Capture the cell that displays the provided text and extract its (x, y) central coordinate. 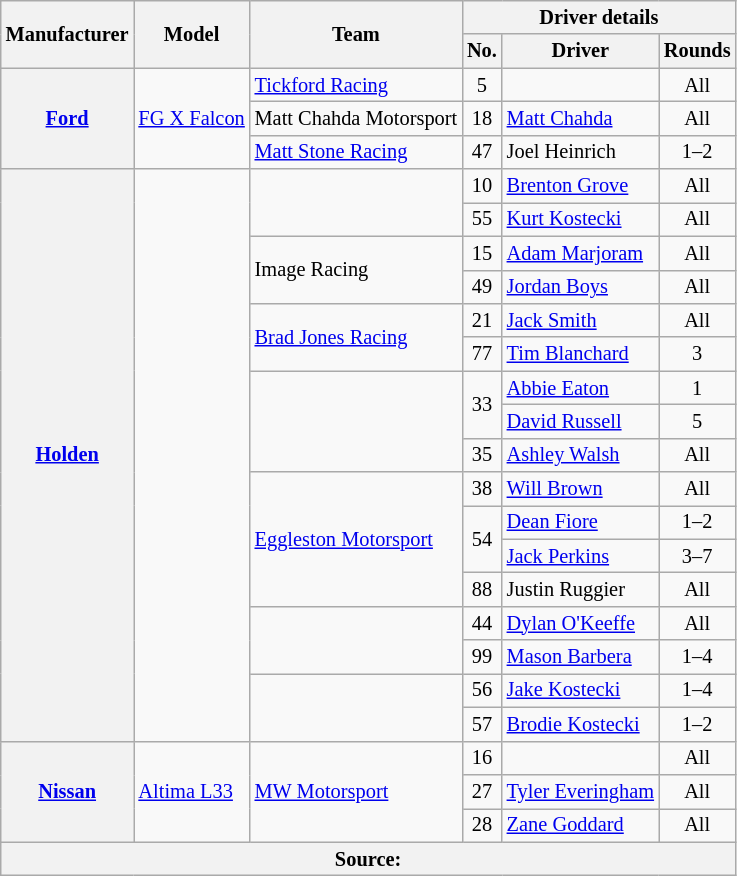
57 (482, 724)
Matt Stone Racing (356, 152)
Kurt Kostecki (580, 219)
Source: (368, 859)
Dylan O'Keeffe (580, 623)
Will Brown (580, 489)
88 (482, 589)
Matt Chahda (580, 118)
Manufacturer (68, 34)
Tyler Everingham (580, 791)
No. (482, 51)
Tim Blanchard (580, 354)
21 (482, 320)
Jake Kostecki (580, 690)
49 (482, 287)
Jordan Boys (580, 287)
Ford (68, 118)
18 (482, 118)
Joel Heinrich (580, 152)
77 (482, 354)
99 (482, 657)
Rounds (698, 51)
15 (482, 253)
MW Motorsport (356, 792)
Mason Barbera (580, 657)
54 (482, 538)
3–7 (698, 556)
Ashley Walsh (580, 455)
47 (482, 152)
Brodie Kostecki (580, 724)
1 (698, 388)
35 (482, 455)
56 (482, 690)
Dean Fiore (580, 522)
Brad Jones Racing (356, 336)
Model (192, 34)
Image Racing (356, 270)
Adam Marjoram (580, 253)
33 (482, 404)
55 (482, 219)
Eggleston Motorsport (356, 540)
Brenton Grove (580, 186)
Altima L33 (192, 792)
Jack Perkins (580, 556)
38 (482, 489)
FG X Falcon (192, 118)
Zane Goddard (580, 825)
Matt Chahda Motorsport (356, 118)
Holden (68, 455)
27 (482, 791)
Team (356, 34)
10 (482, 186)
Tickford Racing (356, 85)
Justin Ruggier (580, 589)
Jack Smith (580, 320)
44 (482, 623)
Driver details (598, 17)
28 (482, 825)
16 (482, 758)
Nissan (68, 792)
Driver (580, 51)
Abbie Eaton (580, 388)
David Russell (580, 421)
3 (698, 354)
